Provide the [X, Y] coordinate of the cell's center where the given text is located.  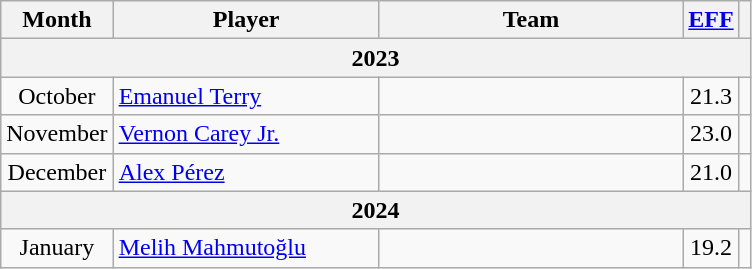
21.0 [711, 172]
23.0 [711, 134]
Alex Pérez [246, 172]
Emanuel Terry [246, 96]
November [57, 134]
EFF [711, 20]
Team [531, 20]
2023 [376, 58]
Vernon Carey Jr. [246, 134]
Melih Mahmutoğlu [246, 248]
2024 [376, 210]
January [57, 248]
21.3 [711, 96]
Month [57, 20]
Player [246, 20]
December [57, 172]
October [57, 96]
19.2 [711, 248]
